Determine the (x, y) coordinate at the center of the cell enclosing the given text.  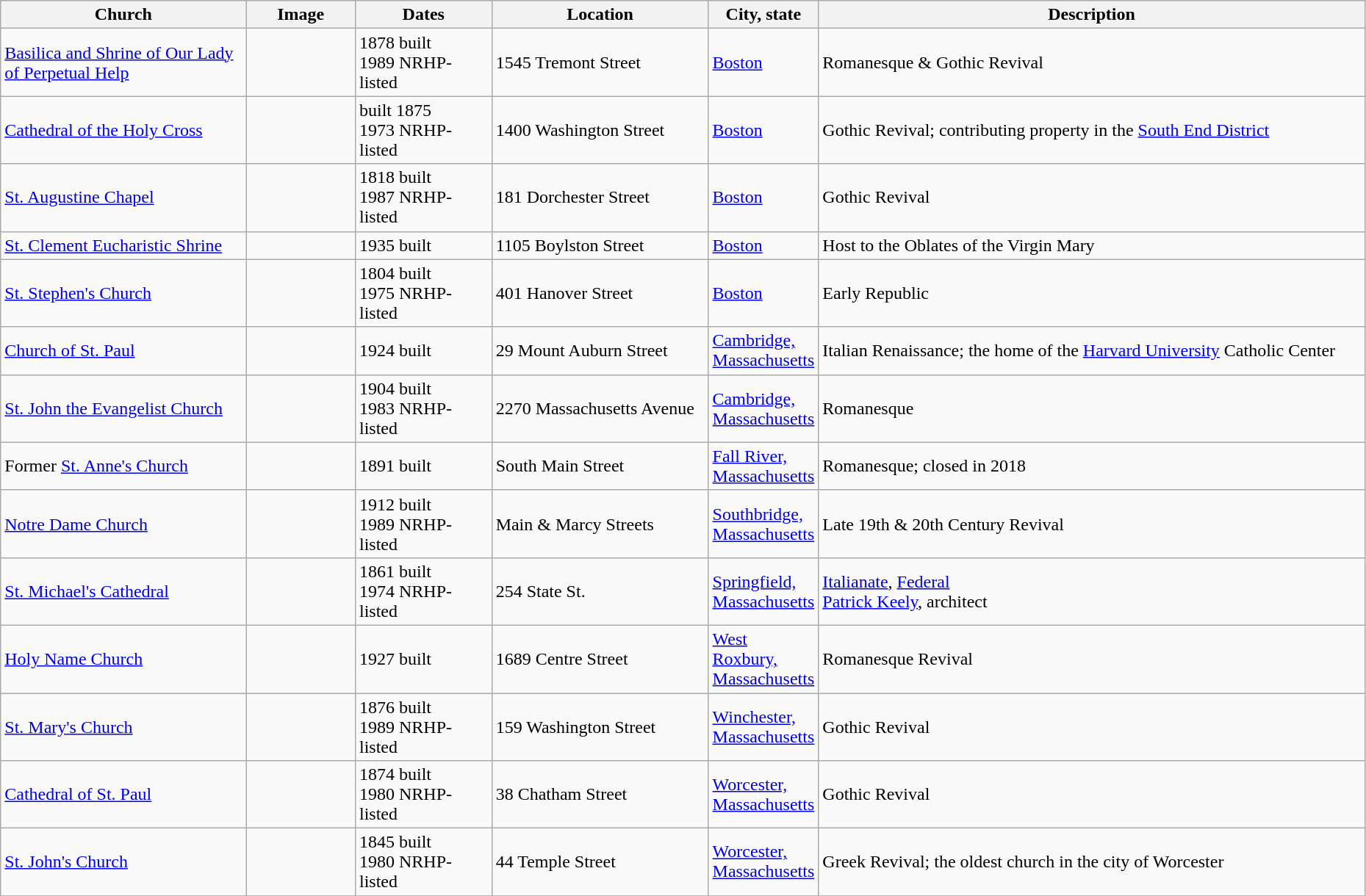
Springfield, Massachusetts (763, 591)
Early Republic (1092, 293)
159 Washington Street (600, 727)
Description (1092, 15)
Basilica and Shrine of Our Lady of Perpetual Help (123, 62)
1912 built1989 NRHP-listed (423, 524)
1105 Boylston Street (600, 245)
1927 built (423, 659)
2270 Massachusetts Avenue (600, 408)
City, state (763, 15)
Cathedral of the Holy Cross (123, 130)
Host to the Oblates of the Virgin Mary (1092, 245)
Image (301, 15)
38 Chatham Street (600, 795)
South Main Street (600, 466)
Former St. Anne's Church (123, 466)
Dates (423, 15)
St. Stephen's Church (123, 293)
401 Hanover Street (600, 293)
Church (123, 15)
Church of St. Paul (123, 351)
Romanesque Revival (1092, 659)
Romanesque (1092, 408)
Cathedral of St. Paul (123, 795)
Winchester, Massachusetts (763, 727)
Southbridge, Massachusetts (763, 524)
St. John's Church (123, 862)
181 Dorchester Street (600, 198)
Notre Dame Church (123, 524)
1861 built1974 NRHP-listed (423, 591)
St. Clement Eucharistic Shrine (123, 245)
1545 Tremont Street (600, 62)
Location (600, 15)
Late 19th & 20th Century Revival (1092, 524)
1904 built1983 NRHP-listed (423, 408)
Holy Name Church (123, 659)
1874 built1980 NRHP-listed (423, 795)
Fall River, Massachusetts (763, 466)
1845 built1980 NRHP-listed (423, 862)
Romanesque & Gothic Revival (1092, 62)
29 Mount Auburn Street (600, 351)
Gothic Revival; contributing property in the South End District (1092, 130)
Italian Renaissance; the home of the Harvard University Catholic Center (1092, 351)
1878 built1989 NRHP-listed (423, 62)
1804 built1975 NRHP-listed (423, 293)
Italianate, FederalPatrick Keely, architect (1092, 591)
Greek Revival; the oldest church in the city of Worcester (1092, 862)
St. Mary's Church (123, 727)
1689 Centre Street (600, 659)
1924 built (423, 351)
West Roxbury, Massachusetts (763, 659)
St. Augustine Chapel (123, 198)
St. Michael's Cathedral (123, 591)
1818 built1987 NRHP-listed (423, 198)
1891 built (423, 466)
1876 built1989 NRHP-listed (423, 727)
Main & Marcy Streets (600, 524)
1400 Washington Street (600, 130)
St. John the Evangelist Church (123, 408)
44 Temple Street (600, 862)
built 18751973 NRHP-listed (423, 130)
254 State St. (600, 591)
1935 built (423, 245)
Romanesque; closed in 2018 (1092, 466)
